Output the [X, Y] coordinate of the center of the cell containing the given text.  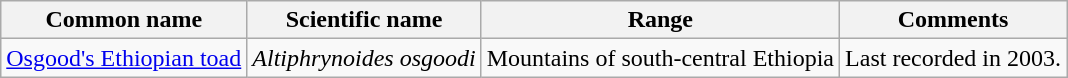
Range [660, 20]
Altiphrynoides osgoodi [364, 58]
Scientific name [364, 20]
Comments [954, 20]
Common name [124, 20]
Osgood's Ethiopian toad [124, 58]
Last recorded in 2003. [954, 58]
Mountains of south-central Ethiopia [660, 58]
